Output the [x, y] coordinate of the center of the cell containing the given text.  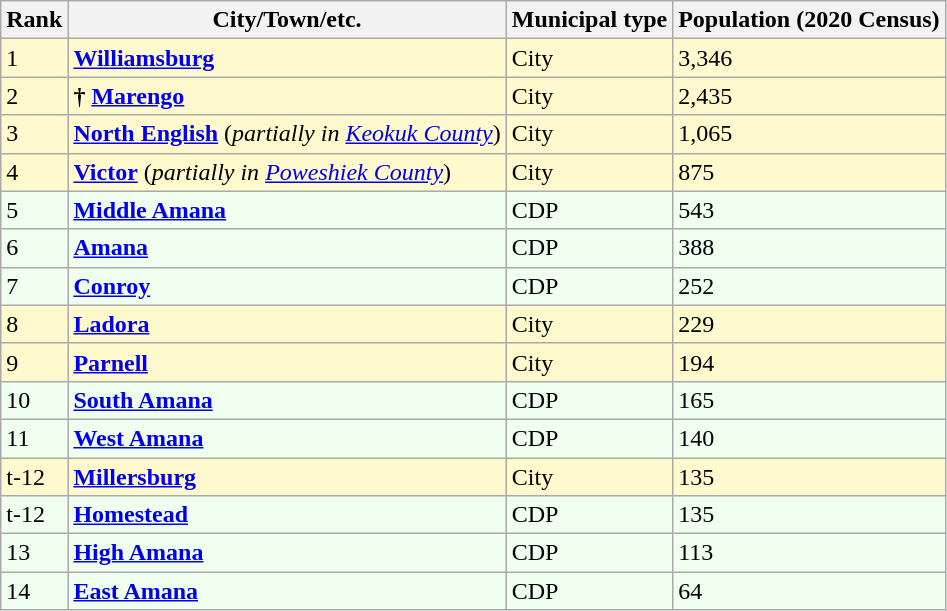
64 [809, 591]
North English (partially in Keokuk County) [287, 134]
875 [809, 172]
2 [34, 96]
† Marengo [287, 96]
165 [809, 400]
East Amana [287, 591]
Millersburg [287, 477]
Williamsburg [287, 58]
3 [34, 134]
Parnell [287, 362]
5 [34, 210]
10 [34, 400]
6 [34, 248]
Victor (partially in Poweshiek County) [287, 172]
388 [809, 248]
2,435 [809, 96]
Conroy [287, 286]
High Amana [287, 553]
13 [34, 553]
14 [34, 591]
140 [809, 438]
1 [34, 58]
8 [34, 324]
Population (2020 Census) [809, 20]
543 [809, 210]
West Amana [287, 438]
7 [34, 286]
City/Town/etc. [287, 20]
Middle Amana [287, 210]
9 [34, 362]
Amana [287, 248]
Rank [34, 20]
252 [809, 286]
3,346 [809, 58]
11 [34, 438]
4 [34, 172]
229 [809, 324]
Homestead [287, 515]
South Amana [287, 400]
1,065 [809, 134]
113 [809, 553]
Ladora [287, 324]
194 [809, 362]
Municipal type [589, 20]
